Return the [X, Y] coordinate for the center point of the cell that contains the specified text.  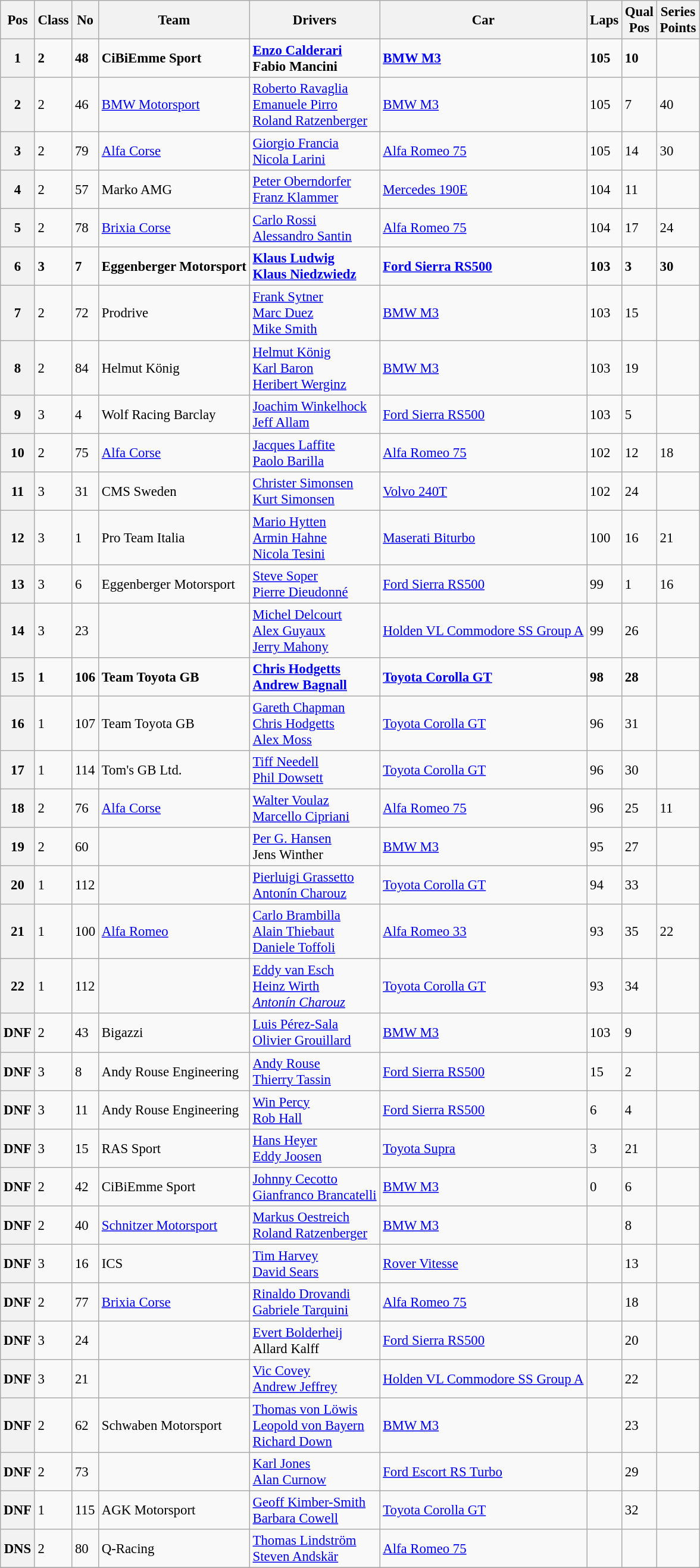
Prodrive [174, 313]
AGK Motorsport [174, 1511]
Carlo Rossi Alessandro Santin [314, 229]
Ford Escort RS Turbo [483, 1472]
Enzo Calderari Fabio Mancini [314, 58]
Alfa Romeo 33 [483, 932]
75 [86, 452]
Helmut König Karl Baron Heribert Werginz [314, 368]
Karl Jones Alan Curnow [314, 1472]
42 [86, 1187]
SeriesPoints [677, 20]
Tim Harvey David Sears [314, 1263]
60 [86, 847]
Pos [18, 20]
25 [639, 808]
Chris Hodgetts Andrew Bagnall [314, 677]
Tom's GB Ltd. [174, 770]
Per G. Hansen Jens Winther [314, 847]
Pierluigi Grassetto Antonín Charouz [314, 886]
115 [86, 1511]
Michel Delcourt Alex Guyaux Jerry Mahony [314, 630]
Evert Bolderheij Allard Kalff [314, 1341]
95 [605, 847]
Team [174, 20]
Win Percy Rob Hall [314, 1110]
Toyota Supra [483, 1148]
Pro Team Italia [174, 538]
28 [639, 677]
80 [86, 1549]
Rover Vitesse [483, 1263]
Drivers [314, 20]
Gareth Chapman Chris Hodgetts Alex Moss [314, 723]
Eddy van Esch Heinz Wirth Antonín Charouz [314, 986]
Car [483, 20]
Maserati Biturbo [483, 538]
46 [86, 105]
48 [86, 58]
33 [639, 886]
Class [54, 20]
Tiff Needell Phil Dowsett [314, 770]
BMW Motorsport [174, 105]
62 [86, 1426]
34 [639, 986]
Christer Simonsen Kurt Simonsen [314, 491]
Vic Covey Andrew Jeffrey [314, 1379]
Peter Oberndorfer Franz Klammer [314, 189]
Hans Heyer Eddy Joosen [314, 1148]
DNS [18, 1549]
114 [86, 770]
32 [639, 1511]
Frank Sytner Marc Duez Mike Smith [314, 313]
Jacques Laffite Paolo Barilla [314, 452]
78 [86, 229]
ICS [174, 1263]
Klaus Ludwig Klaus Niedzwiedz [314, 267]
CMS Sweden [174, 491]
Carlo Brambilla Alain Thiebaut Daniele Toffoli [314, 932]
Johnny Cecotto Gianfranco Brancatelli [314, 1187]
72 [86, 313]
Marko AMG [174, 189]
Luis Pérez-Sala Olivier Grouillard [314, 1033]
Giorgio Francia Nicola Larini [314, 151]
RAS Sport [174, 1148]
Rinaldo Drovandi Gabriele Tarquini [314, 1302]
Joachim Winkelhock Jeff Allam [314, 414]
Walter Voulaz Marcello Cipriani [314, 808]
Schnitzer Motorsport [174, 1225]
QualPos [639, 20]
Wolf Racing Barclay [174, 414]
No [86, 20]
Mercedes 190E [483, 189]
Andy Rouse Thierry Tassin [314, 1072]
Roberto Ravaglia Emanuele Pirro Roland Ratzenberger [314, 105]
84 [86, 368]
77 [86, 1302]
Volvo 240T [483, 491]
Q-Racing [174, 1549]
106 [86, 677]
Steve Soper Pierre Dieudonné [314, 585]
98 [605, 677]
26 [639, 630]
Schwaben Motorsport [174, 1426]
Laps [605, 20]
27 [639, 847]
76 [86, 808]
107 [86, 723]
Mario Hytten Armin Hahne Nicola Tesini [314, 538]
Thomas von Löwis Leopold von Bayern Richard Down [314, 1426]
Thomas Lindström Steven Andskär [314, 1549]
Helmut König [174, 368]
79 [86, 151]
57 [86, 189]
73 [86, 1472]
94 [605, 886]
35 [639, 932]
Markus Oestreich Roland Ratzenberger [314, 1225]
43 [86, 1033]
0 [605, 1187]
Bigazzi [174, 1033]
Alfa Romeo [174, 932]
29 [639, 1472]
Geoff Kimber-Smith Barbara Cowell [314, 1511]
